For the text-containing cell, return its midpoint in [X, Y] coordinate format. 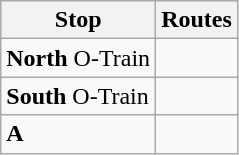
North O-Train [78, 58]
Routes [197, 20]
A [78, 134]
South O-Train [78, 96]
Stop [78, 20]
